Output the [x, y] coordinate of the center of the cell containing the given text.  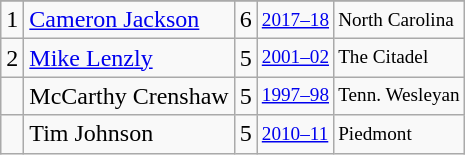
2010–11 [295, 134]
Tim Johnson [129, 134]
McCarthy Crenshaw [129, 96]
Cameron Jackson [129, 20]
1 [12, 20]
Mike Lenzly [129, 58]
Tenn. Wesleyan [400, 96]
2001–02 [295, 58]
2 [12, 58]
1997–98 [295, 96]
Piedmont [400, 134]
The Citadel [400, 58]
6 [246, 20]
2017–18 [295, 20]
North Carolina [400, 20]
